Locate the cell with the specified text and output its (x, y) center coordinate. 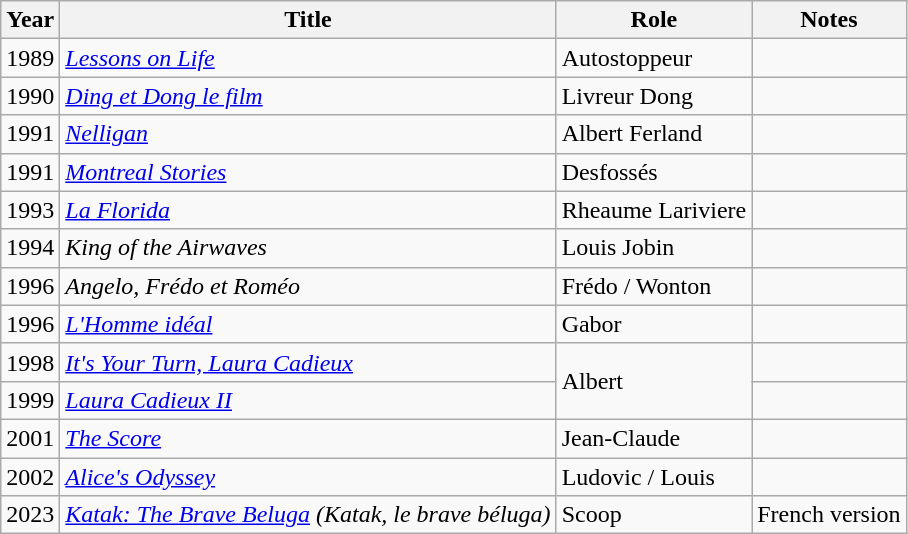
1999 (30, 400)
Autostoppeur (654, 58)
It's Your Turn, Laura Cadieux (308, 362)
Ding et Dong le film (308, 96)
1994 (30, 248)
1990 (30, 96)
Title (308, 20)
2023 (30, 515)
King of the Airwaves (308, 248)
1993 (30, 210)
Laura Cadieux II (308, 400)
2002 (30, 477)
The Score (308, 438)
Louis Jobin (654, 248)
1998 (30, 362)
French version (829, 515)
Nelligan (308, 134)
Albert Ferland (654, 134)
2001 (30, 438)
La Florida (308, 210)
Gabor (654, 324)
Jean-Claude (654, 438)
Year (30, 20)
Livreur Dong (654, 96)
Albert (654, 381)
Desfossés (654, 172)
Scoop (654, 515)
Rheaume Lariviere (654, 210)
Frédo / Wonton (654, 286)
Alice's Odyssey (308, 477)
L'Homme idéal (308, 324)
Montreal Stories (308, 172)
Katak: The Brave Beluga (Katak, le brave béluga) (308, 515)
Ludovic / Louis (654, 477)
Lessons on Life (308, 58)
1989 (30, 58)
Role (654, 20)
Angelo, Frédo et Roméo (308, 286)
Notes (829, 20)
